Find where the given text appears and provide that cell's center as (x, y) coordinate. 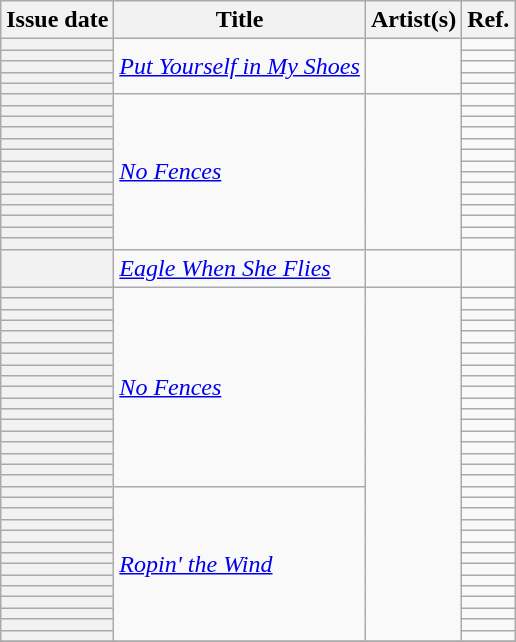
Ref. (488, 20)
Title (240, 20)
Put Yourself in My Shoes (240, 66)
Issue date (58, 20)
Ropin' the Wind (240, 564)
Eagle When She Flies (240, 268)
Artist(s) (413, 20)
